Provide the (x, y) coordinate of the cell's center where the given text is located.  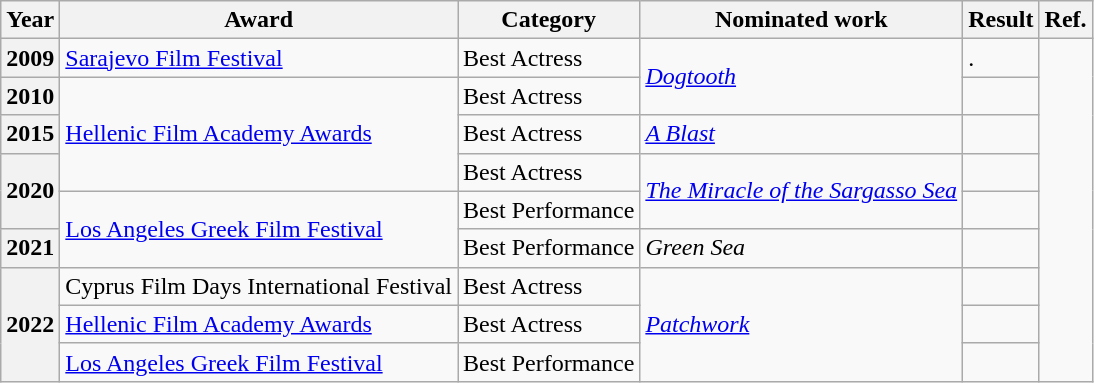
2015 (30, 134)
Patchwork (802, 324)
A Blast (802, 134)
2022 (30, 324)
2009 (30, 58)
. (1001, 58)
Year (30, 20)
Nominated work (802, 20)
Ref. (1066, 20)
2020 (30, 191)
Result (1001, 20)
2021 (30, 248)
Category (549, 20)
The Miracle of the Sargasso Sea (802, 191)
2010 (30, 96)
Sarajevo Film Festival (259, 58)
Award (259, 20)
Green Sea (802, 248)
Dogtooth (802, 77)
Cyprus Film Days International Festival (259, 286)
